Search for the cell housing the specified text and yield its [X, Y] center coordinate. 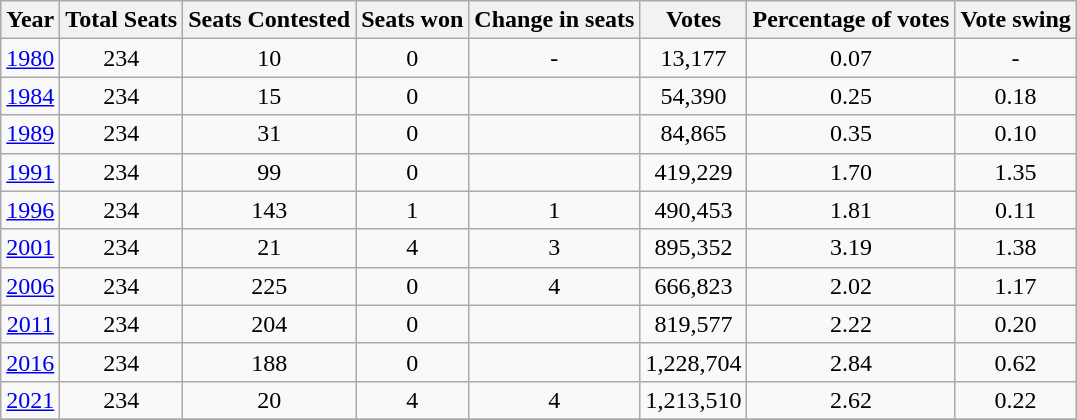
1989 [30, 134]
1980 [30, 58]
1.38 [1016, 248]
99 [270, 172]
1.70 [851, 172]
20 [270, 400]
2021 [30, 400]
31 [270, 134]
1.17 [1016, 286]
0.35 [851, 134]
0.11 [1016, 210]
2001 [30, 248]
54,390 [694, 96]
0.22 [1016, 400]
Percentage of votes [851, 20]
2.22 [851, 324]
3 [554, 248]
0.20 [1016, 324]
2.02 [851, 286]
2.62 [851, 400]
84,865 [694, 134]
3.19 [851, 248]
666,823 [694, 286]
0.10 [1016, 134]
21 [270, 248]
Total Seats [122, 20]
1,213,510 [694, 400]
895,352 [694, 248]
Votes [694, 20]
0.07 [851, 58]
1.35 [1016, 172]
1991 [30, 172]
2006 [30, 286]
2011 [30, 324]
1.81 [851, 210]
143 [270, 210]
0.25 [851, 96]
13,177 [694, 58]
204 [270, 324]
Year [30, 20]
2.84 [851, 362]
Vote swing [1016, 20]
15 [270, 96]
1984 [30, 96]
10 [270, 58]
0.18 [1016, 96]
Seats won [412, 20]
419,229 [694, 172]
Change in seats [554, 20]
225 [270, 286]
490,453 [694, 210]
819,577 [694, 324]
Seats Contested [270, 20]
188 [270, 362]
0.62 [1016, 362]
1996 [30, 210]
2016 [30, 362]
1,228,704 [694, 362]
